From the cell containing the given text, extract its center point as (x, y) coordinate. 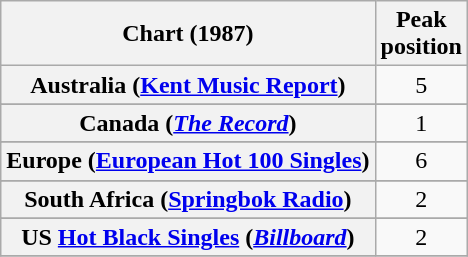
1 (421, 123)
Europe (European Hot 100 Singles) (188, 161)
6 (421, 161)
Chart (1987) (188, 34)
South Africa (Springbok Radio) (188, 199)
5 (421, 85)
Canada (The Record) (188, 123)
Peakposition (421, 34)
Australia (Kent Music Report) (188, 85)
US Hot Black Singles (Billboard) (188, 237)
